Identify which cell holds the provided text, then report its [x, y] central coordinate. 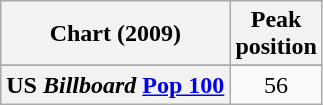
Peakposition [276, 34]
Chart (2009) [116, 34]
US Billboard Pop 100 [116, 85]
56 [276, 85]
